Detect which cell encompasses the target text, then output its [X, Y] center coordinate. 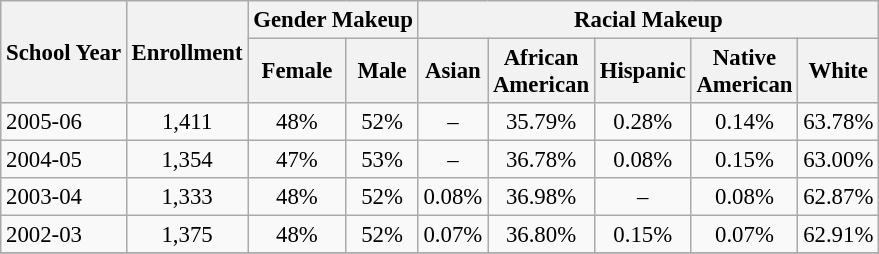
1,375 [187, 235]
African American [542, 72]
1,354 [187, 160]
63.78% [838, 122]
2004-05 [64, 160]
Hispanic [642, 72]
63.00% [838, 160]
White [838, 72]
0.28% [642, 122]
53% [382, 160]
Female [297, 72]
2002-03 [64, 235]
1,411 [187, 122]
35.79% [542, 122]
Native American [744, 72]
47% [297, 160]
36.78% [542, 160]
62.87% [838, 197]
Enrollment [187, 52]
0.14% [744, 122]
1,333 [187, 197]
2005-06 [64, 122]
Male [382, 72]
Racial Makeup [648, 20]
2003-04 [64, 197]
36.98% [542, 197]
Asian [452, 72]
Gender Makeup [333, 20]
62.91% [838, 235]
School Year [64, 52]
36.80% [542, 235]
